For the text-containing cell, return its midpoint in (X, Y) coordinate format. 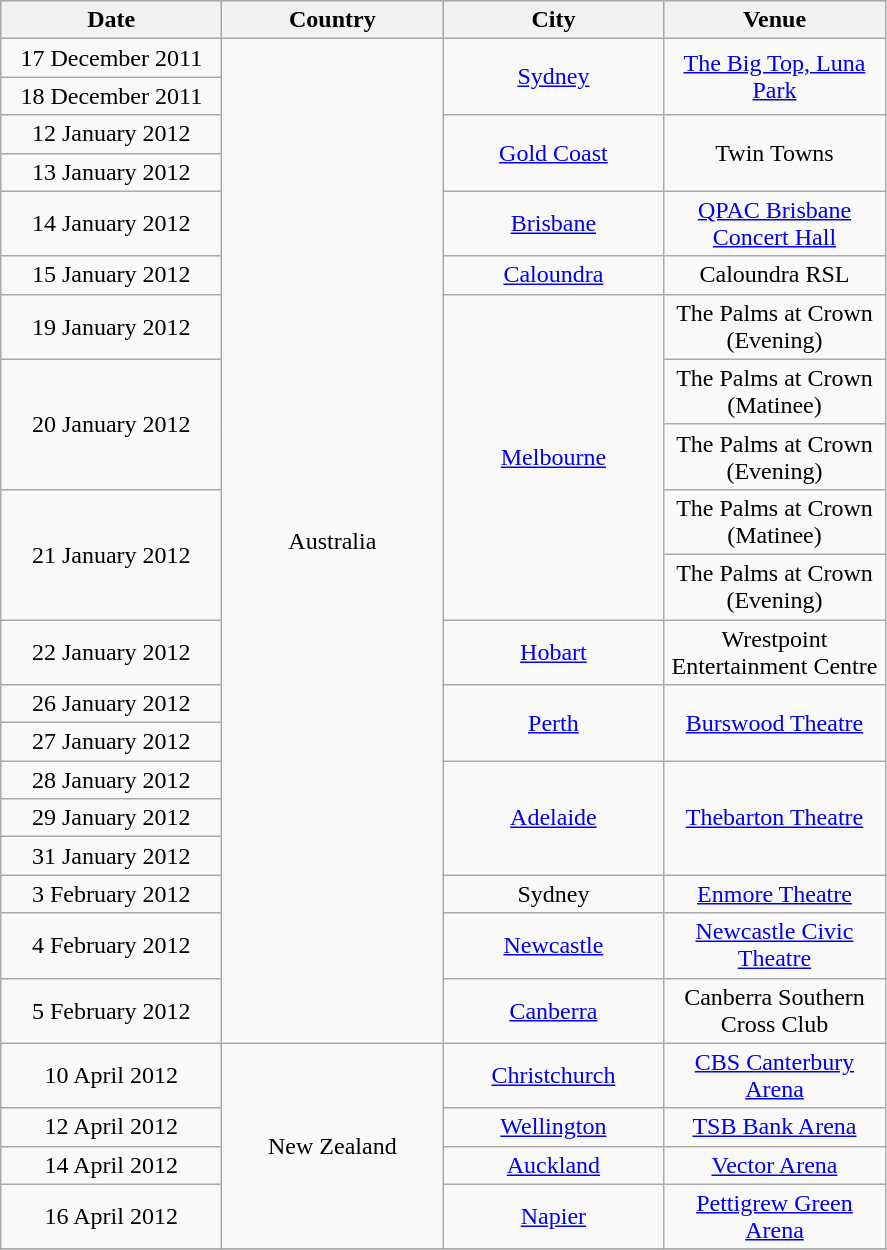
Gold Coast (554, 153)
Brisbane (554, 224)
14 April 2012 (112, 1165)
21 January 2012 (112, 554)
Pettigrew Green Arena (774, 1216)
19 January 2012 (112, 326)
Canberra Southern Cross Club (774, 1010)
14 January 2012 (112, 224)
The Big Top, Luna Park (774, 77)
12 April 2012 (112, 1127)
QPAC Brisbane Concert Hall (774, 224)
Date (112, 20)
27 January 2012 (112, 742)
Enmore Theatre (774, 894)
City (554, 20)
Napier (554, 1216)
Wellington (554, 1127)
Australia (332, 541)
4 February 2012 (112, 946)
18 December 2011 (112, 96)
Newcastle (554, 946)
Canberra (554, 1010)
12 January 2012 (112, 134)
15 January 2012 (112, 275)
Newcastle Civic Theatre (774, 946)
Perth (554, 723)
Vector Arena (774, 1165)
31 January 2012 (112, 856)
20 January 2012 (112, 424)
Caloundra RSL (774, 275)
Auckland (554, 1165)
Twin Towns (774, 153)
Adelaide (554, 818)
Caloundra (554, 275)
TSB Bank Arena (774, 1127)
13 January 2012 (112, 172)
Melbourne (554, 456)
Country (332, 20)
CBS Canterbury Arena (774, 1076)
22 January 2012 (112, 652)
28 January 2012 (112, 780)
Christchurch (554, 1076)
Venue (774, 20)
Burswood Theatre (774, 723)
3 February 2012 (112, 894)
26 January 2012 (112, 704)
Hobart (554, 652)
17 December 2011 (112, 58)
29 January 2012 (112, 818)
Thebarton Theatre (774, 818)
Wrestpoint Entertainment Centre (774, 652)
New Zealand (332, 1146)
5 February 2012 (112, 1010)
16 April 2012 (112, 1216)
10 April 2012 (112, 1076)
